Find where the given text appears and provide that cell's center as [X, Y] coordinate. 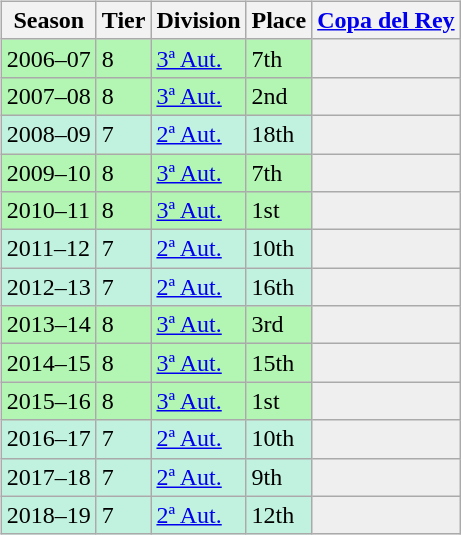
Tier [124, 20]
2008–09 [48, 134]
18th [279, 134]
2nd [279, 96]
3rd [279, 325]
15th [279, 363]
Place [279, 20]
2018–19 [48, 515]
2013–14 [48, 325]
Season [48, 20]
2010–11 [48, 211]
16th [279, 287]
2007–08 [48, 96]
Division [198, 20]
2014–15 [48, 363]
2006–07 [48, 58]
9th [279, 477]
2009–10 [48, 173]
12th [279, 515]
2012–13 [48, 287]
Copa del Rey [386, 20]
2017–18 [48, 477]
2015–16 [48, 401]
2011–12 [48, 249]
2016–17 [48, 439]
